Detect which cell encompasses the target text, then output its (x, y) center coordinate. 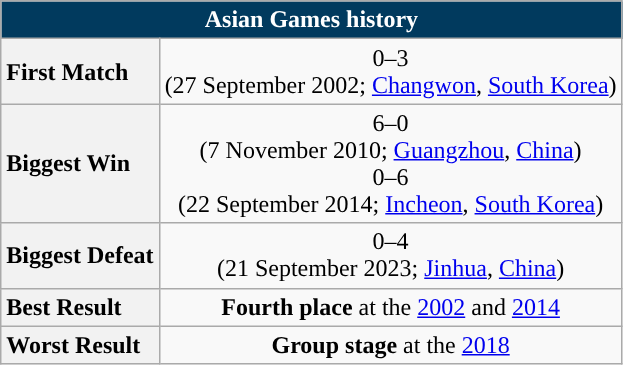
Biggest Defeat (80, 256)
6–0 (7 November 2010; Guangzhou, China) 0–6 (22 September 2014; Incheon, South Korea) (390, 164)
Asian Games history (312, 20)
Best Result (80, 307)
Biggest Win (80, 164)
0–4 (21 September 2023; Jinhua, China) (390, 256)
First Match (80, 72)
Fourth place at the 2002 and 2014 (390, 307)
Group stage at the 2018 (390, 345)
0–3 (27 September 2002; Changwon, South Korea) (390, 72)
Worst Result (80, 345)
